Pinpoint the cell where the given text exists, returning its (X, Y) midpoint coordinate. 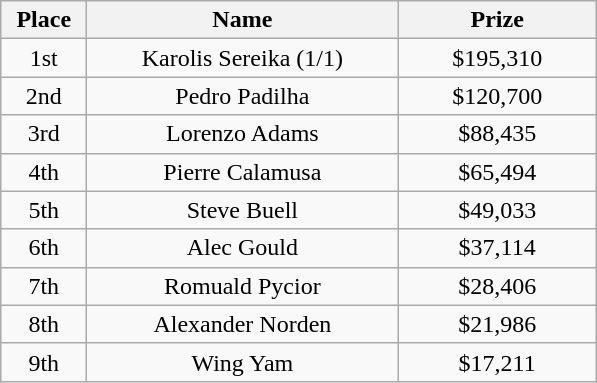
6th (44, 248)
Wing Yam (242, 362)
$88,435 (498, 134)
$120,700 (498, 96)
9th (44, 362)
2nd (44, 96)
$49,033 (498, 210)
Alexander Norden (242, 324)
$195,310 (498, 58)
$21,986 (498, 324)
4th (44, 172)
8th (44, 324)
$65,494 (498, 172)
$37,114 (498, 248)
Lorenzo Adams (242, 134)
Place (44, 20)
1st (44, 58)
Pedro Padilha (242, 96)
5th (44, 210)
$28,406 (498, 286)
Steve Buell (242, 210)
Prize (498, 20)
Name (242, 20)
Romuald Pycior (242, 286)
Karolis Sereika (1/1) (242, 58)
$17,211 (498, 362)
Pierre Calamusa (242, 172)
3rd (44, 134)
7th (44, 286)
Alec Gould (242, 248)
